Output the (X, Y) coordinate of the center of the cell containing the given text.  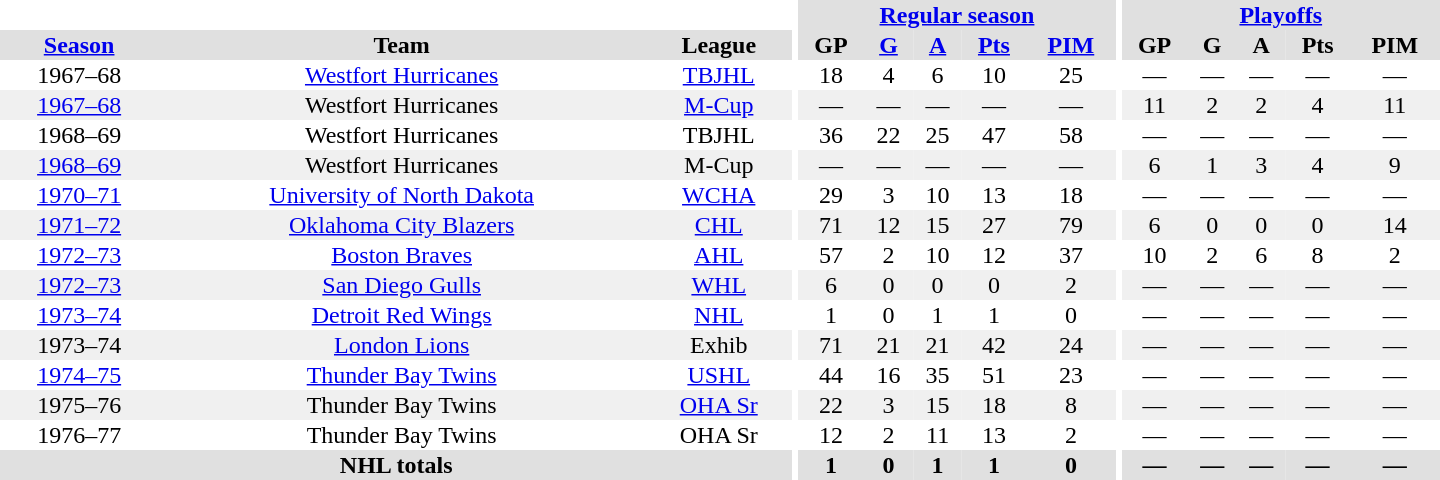
Playoffs (1281, 15)
Regular season (957, 15)
1975–76 (79, 405)
29 (831, 195)
1971–72 (79, 225)
NHL totals (396, 465)
35 (938, 375)
1970–71 (79, 195)
57 (831, 255)
37 (1071, 255)
58 (1071, 135)
University of North Dakota (402, 195)
Oklahoma City Blazers (402, 225)
Detroit Red Wings (402, 315)
Exhib (718, 345)
Season (79, 45)
Team (402, 45)
Boston Braves (402, 255)
47 (994, 135)
London Lions (402, 345)
San Diego Gulls (402, 285)
51 (994, 375)
WHL (718, 285)
14 (1394, 225)
9 (1394, 165)
79 (1071, 225)
16 (888, 375)
League (718, 45)
23 (1071, 375)
36 (831, 135)
AHL (718, 255)
24 (1071, 345)
CHL (718, 225)
USHL (718, 375)
WCHA (718, 195)
1974–75 (79, 375)
1976–77 (79, 435)
NHL (718, 315)
27 (994, 225)
42 (994, 345)
44 (831, 375)
